Detect which cell encompasses the target text, then output its [X, Y] center coordinate. 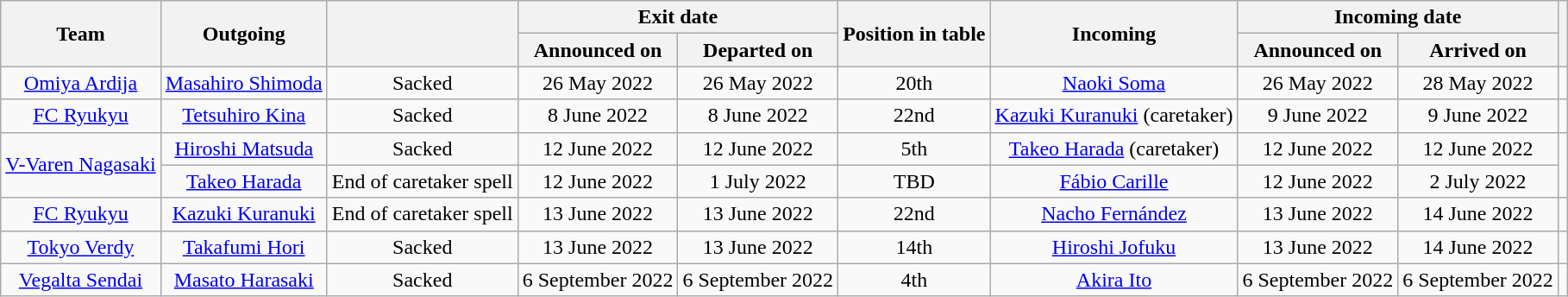
Takeo Harada (caretaker) [1114, 148]
Tokyo Verdy [81, 247]
Omiya Ardija [81, 83]
Departed on [758, 50]
Masato Harasaki [243, 280]
Takafumi Hori [243, 247]
Tetsuhiro Kina [243, 116]
Incoming [1114, 34]
5th [914, 148]
Nacho Fernández [1114, 214]
Exit date [678, 17]
28 May 2022 [1478, 83]
Fábio Carille [1114, 181]
Team [81, 34]
14th [914, 247]
Kazuki Kuranuki [243, 214]
Takeo Harada [243, 181]
Kazuki Kuranuki (caretaker) [1114, 116]
2 July 2022 [1478, 181]
20th [914, 83]
V-Varen Nagasaki [81, 165]
Akira Ito [1114, 280]
4th [914, 280]
Hiroshi Jofuku [1114, 247]
TBD [914, 181]
Masahiro Shimoda [243, 83]
Incoming date [1397, 17]
Outgoing [243, 34]
Hiroshi Matsuda [243, 148]
Vegalta Sendai [81, 280]
1 July 2022 [758, 181]
Naoki Soma [1114, 83]
Arrived on [1478, 50]
Position in table [914, 34]
